Pinpoint the cell where the given text exists, returning its (x, y) midpoint coordinate. 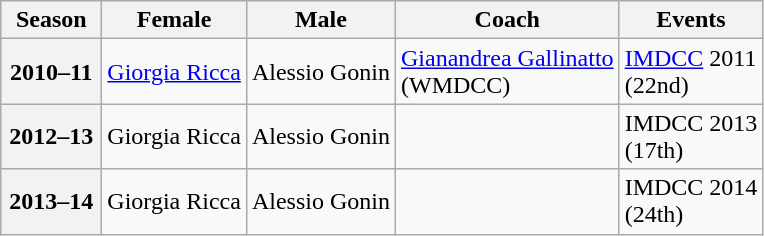
IMDCC 2013 (17th) (691, 136)
IMDCC 2011 (22nd) (691, 72)
2013–14 (52, 202)
Female (174, 20)
Male (320, 20)
Coach (507, 20)
2012–13 (52, 136)
Season (52, 20)
IMDCC 2014 (24th) (691, 202)
2010–11 (52, 72)
Gianandrea Gallinatto(WMDCC) (507, 72)
Events (691, 20)
